Detect which cell encompasses the target text, then output its [x, y] center coordinate. 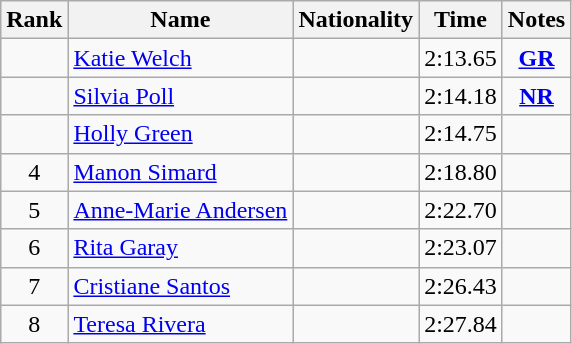
Manon Simard [180, 172]
2:18.80 [461, 172]
2:14.75 [461, 134]
Anne-Marie Andersen [180, 210]
6 [34, 248]
Nationality [356, 20]
2:22.70 [461, 210]
GR [536, 58]
2:26.43 [461, 286]
Holly Green [180, 134]
Name [180, 20]
2:27.84 [461, 324]
7 [34, 286]
8 [34, 324]
5 [34, 210]
2:13.65 [461, 58]
Rank [34, 20]
2:14.18 [461, 96]
Rita Garay [180, 248]
Teresa Rivera [180, 324]
Notes [536, 20]
Time [461, 20]
Cristiane Santos [180, 286]
4 [34, 172]
Katie Welch [180, 58]
Silvia Poll [180, 96]
NR [536, 96]
2:23.07 [461, 248]
